Scan for the cell matching the given text and deliver its (x, y) coordinate at center. 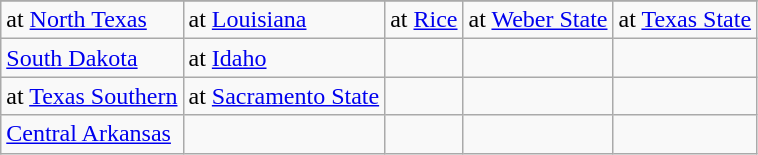
at Sacramento State (284, 96)
at Weber State (538, 20)
South Dakota (92, 58)
at Texas Southern (92, 96)
at Texas State (685, 20)
at North Texas (92, 20)
at Idaho (284, 58)
Central Arkansas (92, 134)
at Louisiana (284, 20)
at Rice (424, 20)
